Output the [X, Y] coordinate of the center of the cell containing the given text.  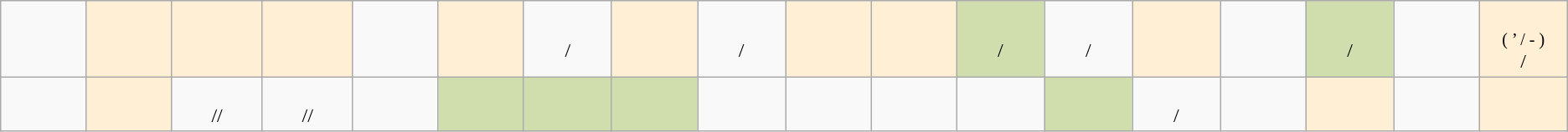
‌( - / ’ )/ [1523, 39]
